Provide the (x, y) coordinate of the cell's center where the given text is located.  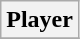
Player (40, 20)
